Provide the (X, Y) coordinate of the cell's center where the given text is located.  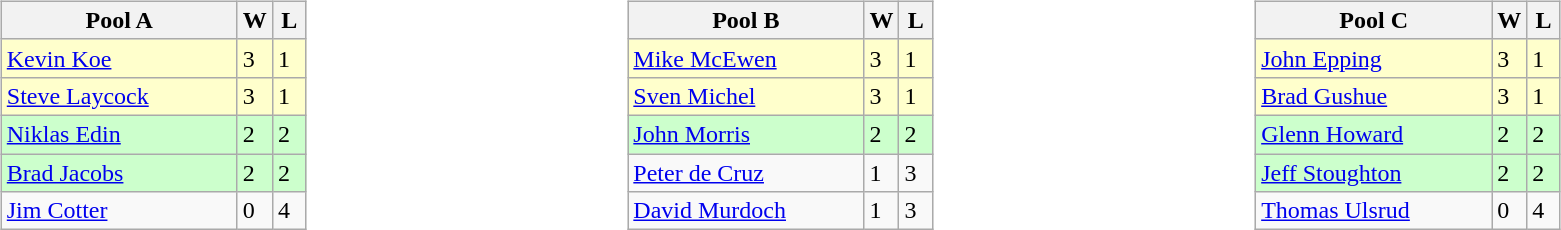
Pool A (119, 20)
David Murdoch (746, 211)
Niklas Edin (119, 134)
Pool B (746, 20)
Glenn Howard (1374, 134)
John Epping (1374, 58)
Jeff Stoughton (1374, 173)
Brad Jacobs (119, 173)
Thomas Ulsrud (1374, 211)
Mike McEwen (746, 58)
Steve Laycock (119, 96)
Jim Cotter (119, 211)
Pool C (1374, 20)
Kevin Koe (119, 58)
Sven Michel (746, 96)
John Morris (746, 134)
Peter de Cruz (746, 173)
Brad Gushue (1374, 96)
